Output the [X, Y] coordinate of the center of the cell containing the given text.  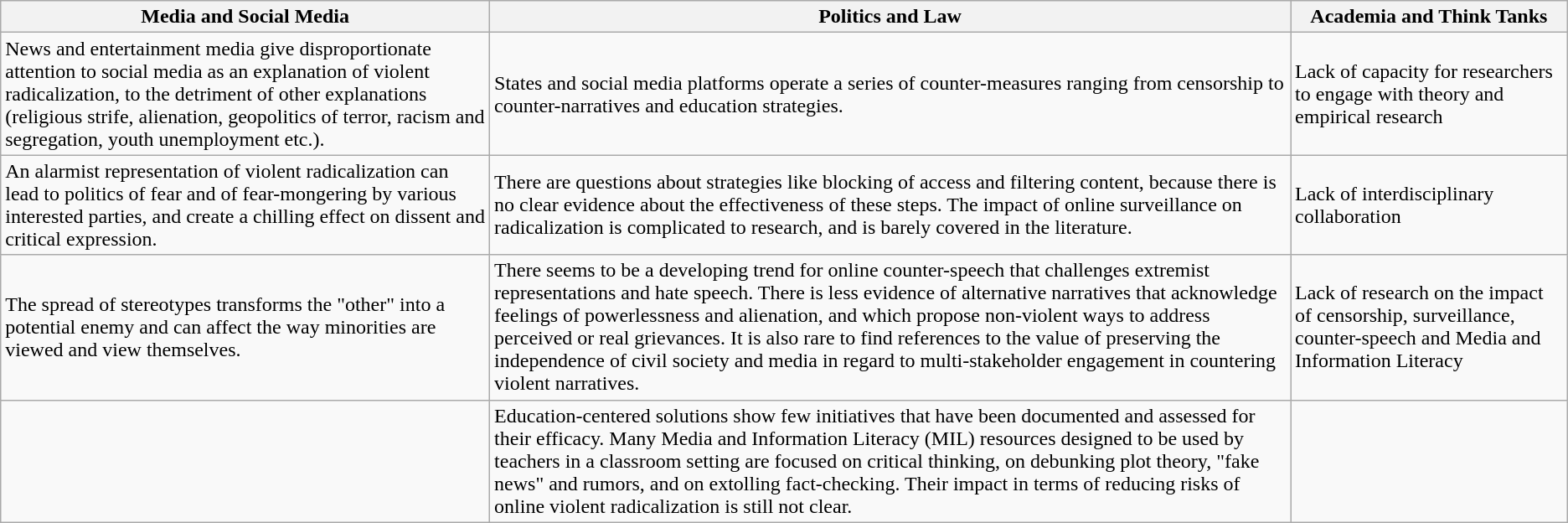
Lack of research on the impact of censorship, surveillance, counter-speech and Media and Information Literacy [1429, 327]
States and social media platforms operate a series of counter-measures ranging from censorship to counter-narratives and education strategies. [890, 94]
Academia and Think Tanks [1429, 17]
Lack of interdisciplinary collaboration [1429, 205]
Media and Social Media [245, 17]
Politics and Law [890, 17]
The spread of stereotypes transforms the "other" into a potential enemy and can affect the way minorities are viewed and view themselves. [245, 327]
Lack of capacity for researchers to engage with theory and empirical research [1429, 94]
